Capture the cell that displays the provided text and extract its (x, y) central coordinate. 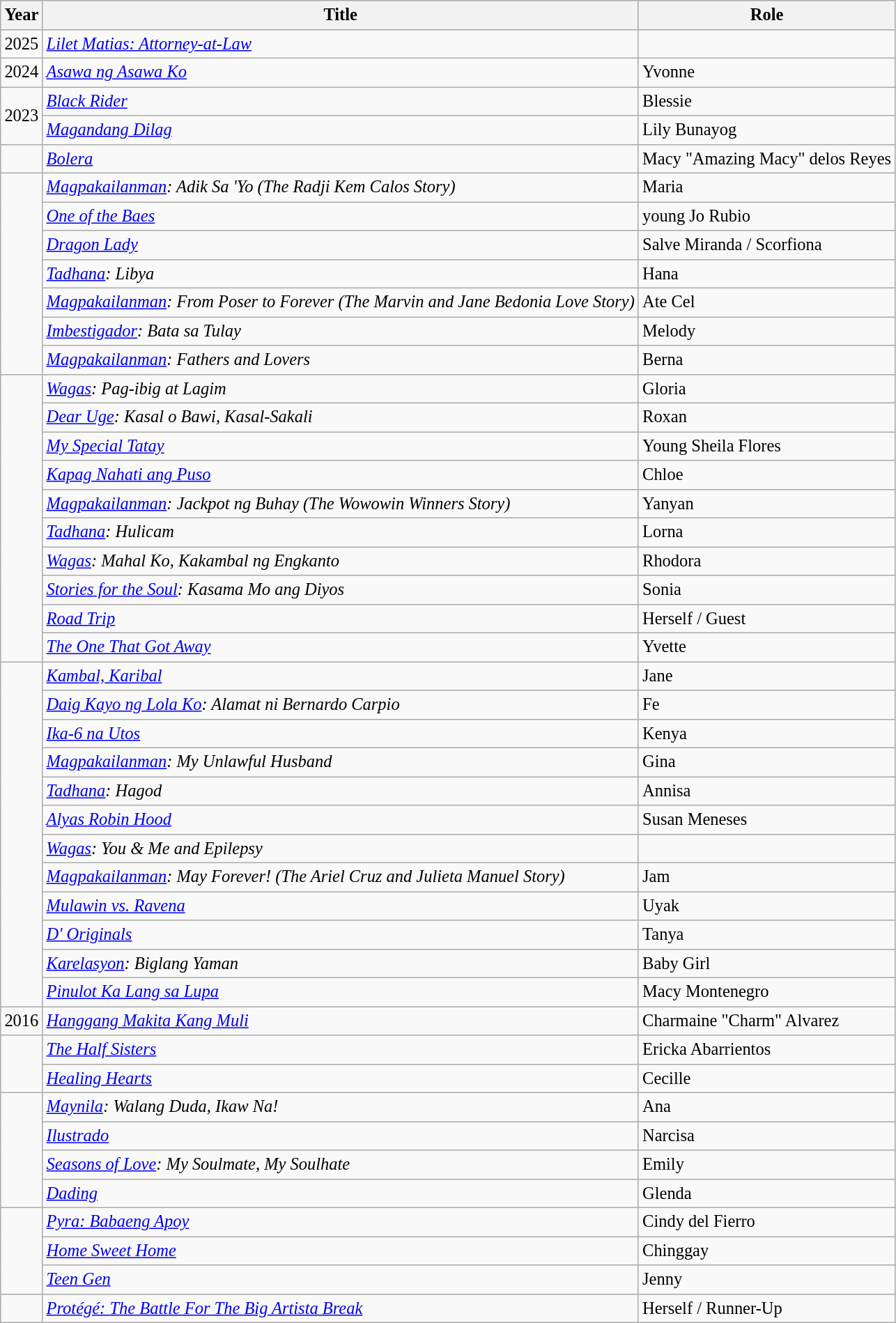
Hana (766, 273)
Yvette (766, 648)
2024 (22, 72)
Susan Meneses (766, 819)
Ericka Abarrientos (766, 1049)
My Special Tatay (340, 446)
One of the Baes (340, 216)
Salve Miranda / Scorfiona (766, 245)
Sonia (766, 589)
Chinggay (766, 1251)
Ika-6 na Utos (340, 733)
Fe (766, 705)
2016 (22, 1021)
D' Originals (340, 935)
Annisa (766, 791)
Narcisa (766, 1136)
Dear Uge: Kasal o Bawi, Kasal-Sakali (340, 418)
Dading (340, 1193)
Magandang Dilag (340, 130)
Lilet Matias: Attorney-at-Law (340, 43)
Baby Girl (766, 963)
Blessie (766, 102)
2025 (22, 43)
The One That Got Away (340, 648)
Roxan (766, 418)
Kambal, Karibal (340, 676)
Herself / Guest (766, 619)
Magpakailanman: Adik Sa 'Yo (The Radji Kem Calos Story) (340, 188)
Jenny (766, 1279)
Gina (766, 762)
Cecille (766, 1078)
Pinulot Ka Lang sa Lupa (340, 992)
Imbestigador: Bata sa Tulay (340, 332)
Jane (766, 676)
Emily (766, 1165)
Jam (766, 878)
Pyra: Babaeng Apoy (340, 1222)
Gloria (766, 389)
Karelasyon: Biglang Yaman (340, 963)
Protégé: The Battle For The Big Artista Break (340, 1308)
Teen Gen (340, 1279)
Tanya (766, 935)
Healing Hearts (340, 1078)
Hanggang Makita Kang Muli (340, 1021)
Stories for the Soul: Kasama Mo ang Diyos (340, 589)
Black Rider (340, 102)
Rhodora (766, 562)
Tadhana: Hulicam (340, 532)
Year (22, 15)
Tadhana: Libya (340, 273)
Young Sheila Flores (766, 446)
Kapag Nahati ang Puso (340, 475)
Uyak (766, 906)
Road Trip (340, 619)
Charmaine "Charm" Alvarez (766, 1021)
Herself / Runner-Up (766, 1308)
Cindy del Fierro (766, 1222)
Magpakailanman: My Unlawful Husband (340, 762)
Asawa ng Asawa Ko (340, 72)
Magpakailanman: Jackpot ng Buhay (The Wowowin Winners Story) (340, 503)
Wagas: Mahal Ko, Kakambal ng Engkanto (340, 562)
Wagas: Pag-ibig at Lagim (340, 389)
Bolera (340, 159)
Home Sweet Home (340, 1251)
Ilustrado (340, 1136)
Maynila: Walang Duda, Ikaw Na! (340, 1108)
Macy "Amazing Macy" delos Reyes (766, 159)
Lorna (766, 532)
Alyas Robin Hood (340, 819)
Magpakailanman: Fathers and Lovers (340, 359)
Yanyan (766, 503)
2023 (22, 116)
Chloe (766, 475)
Yvonne (766, 72)
Melody (766, 332)
Magpakailanman: From Poser to Forever (The Marvin and Jane Bedonia Love Story) (340, 302)
Wagas: You & Me and Epilepsy (340, 849)
Title (340, 15)
Daig Kayo ng Lola Ko: Alamat ni Bernardo Carpio (340, 705)
Role (766, 15)
young Jo Rubio (766, 216)
Macy Montenegro (766, 992)
Magpakailanman: May Forever! (The Ariel Cruz and Julieta Manuel Story) (340, 878)
Lily Bunayog (766, 130)
Glenda (766, 1193)
Ate Cel (766, 302)
Maria (766, 188)
Mulawin vs. Ravena (340, 906)
Ana (766, 1108)
Dragon Lady (340, 245)
The Half Sisters (340, 1049)
Tadhana: Hagod (340, 791)
Berna (766, 359)
Kenya (766, 733)
Seasons of Love: My Soulmate, My Soulhate (340, 1165)
